Capture the cell that displays the provided text and extract its (X, Y) central coordinate. 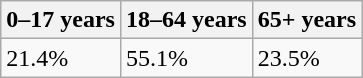
65+ years (306, 20)
55.1% (186, 58)
23.5% (306, 58)
0–17 years (61, 20)
18–64 years (186, 20)
21.4% (61, 58)
